Determine the (X, Y) coordinate at the center of the cell enclosing the given text.  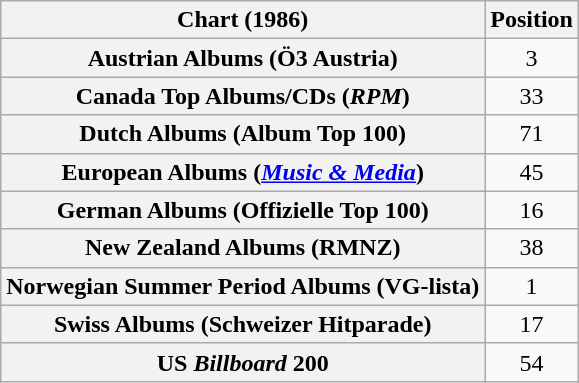
Dutch Albums (Album Top 100) (243, 134)
Canada Top Albums/CDs (RPM) (243, 96)
Swiss Albums (Schweizer Hitparade) (243, 324)
16 (532, 210)
3 (532, 58)
17 (532, 324)
1 (532, 286)
German Albums (Offizielle Top 100) (243, 210)
US Billboard 200 (243, 362)
Chart (1986) (243, 20)
Position (532, 20)
Austrian Albums (Ö3 Austria) (243, 58)
New Zealand Albums (RMNZ) (243, 248)
38 (532, 248)
71 (532, 134)
33 (532, 96)
45 (532, 172)
54 (532, 362)
European Albums (Music & Media) (243, 172)
Norwegian Summer Period Albums (VG-lista) (243, 286)
